Return [X, Y] of the center of cell containing provided text 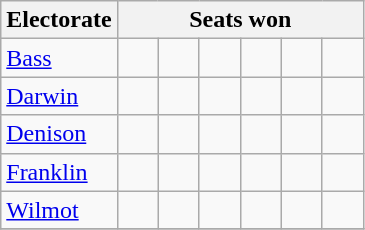
Franklin [59, 172]
Bass [59, 58]
Electorate [59, 20]
Seats won [240, 20]
Wilmot [59, 210]
Denison [59, 134]
Darwin [59, 96]
